Scan for the cell matching the given text and deliver its (X, Y) coordinate at center. 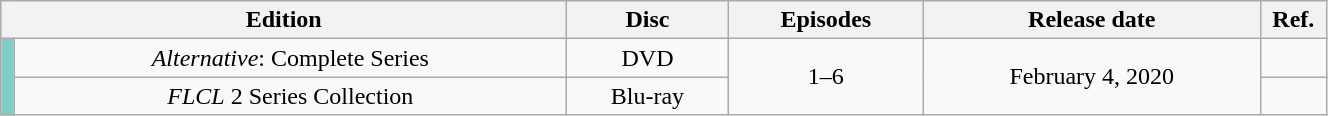
DVD (648, 58)
FLCL 2 Series Collection (290, 96)
Alternative: Complete Series (290, 58)
Release date (1092, 20)
Edition (284, 20)
Blu-ray (648, 96)
February 4, 2020 (1092, 77)
Ref. (1293, 20)
Disc (648, 20)
Episodes (826, 20)
1–6 (826, 77)
